Scan for the cell matching the given text and deliver its (X, Y) coordinate at center. 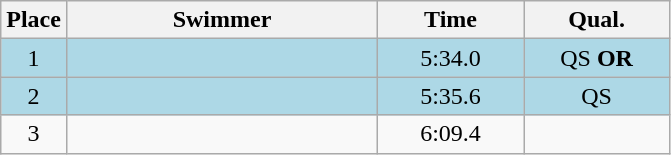
QS (597, 96)
5:34.0 (451, 58)
Qual. (597, 20)
1 (34, 58)
Time (451, 20)
Place (34, 20)
3 (34, 134)
2 (34, 96)
QS OR (597, 58)
6:09.4 (451, 134)
Swimmer (222, 20)
5:35.6 (451, 96)
